From the cell containing the given text, extract its center point as [X, Y] coordinate. 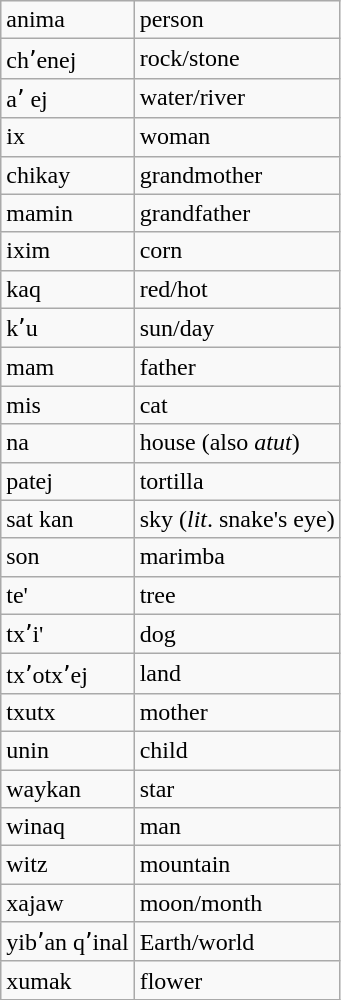
flower [237, 980]
dog [237, 634]
chʼenej [68, 59]
person [237, 20]
ixim [68, 251]
patej [68, 481]
mam [68, 367]
te' [68, 595]
aʼ ej [68, 98]
cat [237, 405]
sun/day [237, 328]
txutx [68, 712]
man [237, 827]
mamin [68, 213]
marimba [237, 557]
mis [68, 405]
yibʼan qʼinal [68, 942]
waykan [68, 789]
moon/month [237, 903]
rock/stone [237, 59]
na [68, 443]
sat kan [68, 519]
house (also atut) [237, 443]
tree [237, 595]
grandfather [237, 213]
corn [237, 251]
anima [68, 20]
kʼu [68, 328]
tortilla [237, 481]
mother [237, 712]
father [237, 367]
woman [237, 137]
kaq [68, 289]
water/river [237, 98]
unin [68, 750]
sky (lit. snake's eye) [237, 519]
txʼotxʼej [68, 674]
grandmother [237, 175]
xajaw [68, 903]
Earth/world [237, 942]
ix [68, 137]
child [237, 750]
txʼi' [68, 634]
mountain [237, 865]
witz [68, 865]
son [68, 557]
winaq [68, 827]
red/hot [237, 289]
xumak [68, 980]
land [237, 674]
chikay [68, 175]
star [237, 789]
